Output the (x, y) coordinate of the center of the cell containing the given text.  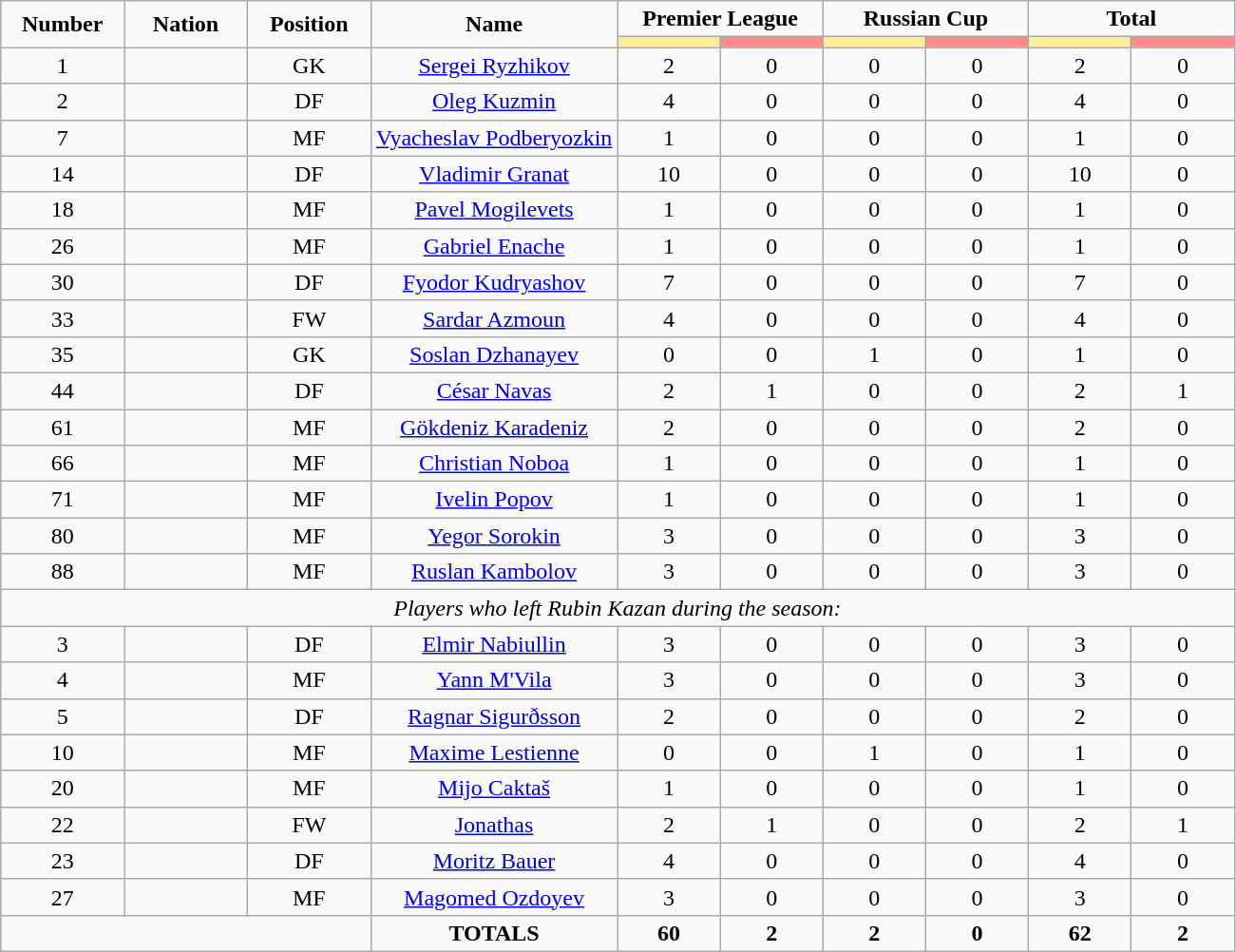
35 (63, 354)
Fyodor Kudryashov (494, 282)
César Navas (494, 390)
TOTALS (494, 933)
Number (63, 25)
71 (63, 500)
Elmir Nabiullin (494, 644)
5 (63, 716)
Mijo Caktaš (494, 789)
14 (63, 174)
26 (63, 246)
30 (63, 282)
27 (63, 897)
22 (63, 825)
Total (1131, 19)
Soslan Dzhanayev (494, 354)
23 (63, 861)
60 (669, 933)
Vyacheslav Podberyozkin (494, 138)
Pavel Mogilevets (494, 210)
33 (63, 318)
Christian Noboa (494, 464)
66 (63, 464)
Sergei Ryzhikov (494, 66)
44 (63, 390)
Name (494, 25)
Yann M'Vila (494, 680)
Gabriel Enache (494, 246)
Jonathas (494, 825)
Oleg Kuzmin (494, 102)
Magomed Ozdoyev (494, 897)
Yegor Sorokin (494, 536)
Ragnar Sigurðsson (494, 716)
Ivelin Popov (494, 500)
62 (1080, 933)
80 (63, 536)
61 (63, 427)
Players who left Rubin Kazan during the season: (618, 608)
Vladimir Granat (494, 174)
Maxime Lestienne (494, 752)
Sardar Azmoun (494, 318)
Gökdeniz Karadeniz (494, 427)
Nation (186, 25)
Position (309, 25)
Premier League (720, 19)
Russian Cup (925, 19)
20 (63, 789)
Ruslan Kambolov (494, 572)
18 (63, 210)
Moritz Bauer (494, 861)
88 (63, 572)
